Scan for the cell matching the given text and deliver its (x, y) coordinate at center. 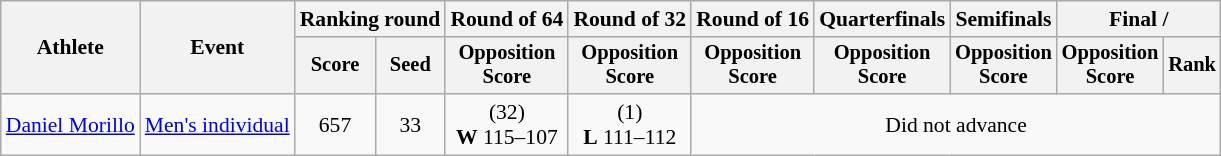
Seed (410, 66)
(32)W 115–107 (506, 124)
Did not advance (956, 124)
Athlete (70, 48)
Round of 32 (630, 19)
Ranking round (370, 19)
657 (336, 124)
Men's individual (218, 124)
Event (218, 48)
33 (410, 124)
Round of 64 (506, 19)
Rank (1192, 66)
(1)L 111–112 (630, 124)
Score (336, 66)
Semifinals (1004, 19)
Final / (1139, 19)
Quarterfinals (882, 19)
Round of 16 (752, 19)
Daniel Morillo (70, 124)
